Locate the cell with the specified text and output its (x, y) center coordinate. 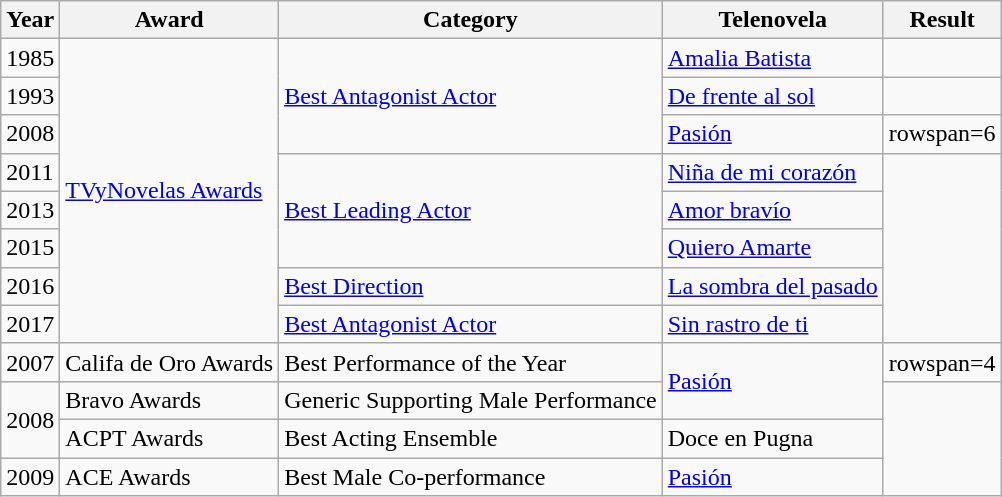
De frente al sol (772, 96)
Telenovela (772, 20)
2016 (30, 286)
1993 (30, 96)
Amalia Batista (772, 58)
Best Acting Ensemble (471, 438)
rowspan=6 (942, 134)
TVyNovelas Awards (170, 191)
2007 (30, 362)
rowspan=4 (942, 362)
Award (170, 20)
Result (942, 20)
2009 (30, 477)
Best Leading Actor (471, 210)
ACPT Awards (170, 438)
Best Male Co-performance (471, 477)
Califa de Oro Awards (170, 362)
Quiero Amarte (772, 248)
La sombra del pasado (772, 286)
ACE Awards (170, 477)
Doce en Pugna (772, 438)
Generic Supporting Male Performance (471, 400)
2013 (30, 210)
2011 (30, 172)
Best Direction (471, 286)
Best Performance of the Year (471, 362)
Year (30, 20)
2015 (30, 248)
Bravo Awards (170, 400)
2017 (30, 324)
1985 (30, 58)
Amor bravío (772, 210)
Category (471, 20)
Sin rastro de ti (772, 324)
Niña de mi corazón (772, 172)
